Pinpoint the cell where the given text exists, returning its (x, y) midpoint coordinate. 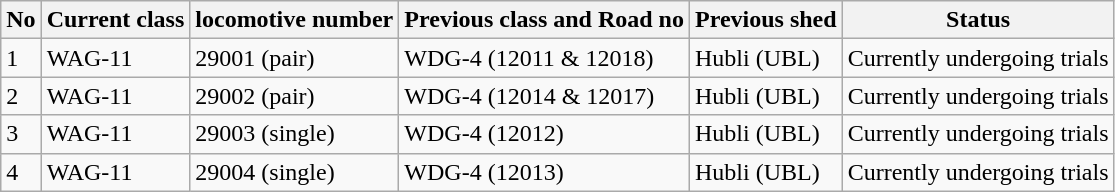
WDG-4 (12011 & 12018) (544, 58)
29001 (pair) (294, 58)
3 (21, 134)
Previous shed (766, 20)
WDG-4 (12012) (544, 134)
locomotive number (294, 20)
Current class (116, 20)
Previous class and Road no (544, 20)
29002 (pair) (294, 96)
Status (978, 20)
4 (21, 172)
29004 (single) (294, 172)
29003 (single) (294, 134)
WDG-4 (12013) (544, 172)
No (21, 20)
2 (21, 96)
1 (21, 58)
WDG-4 (12014 & 12017) (544, 96)
